From the cell containing the given text, extract its center point as [X, Y] coordinate. 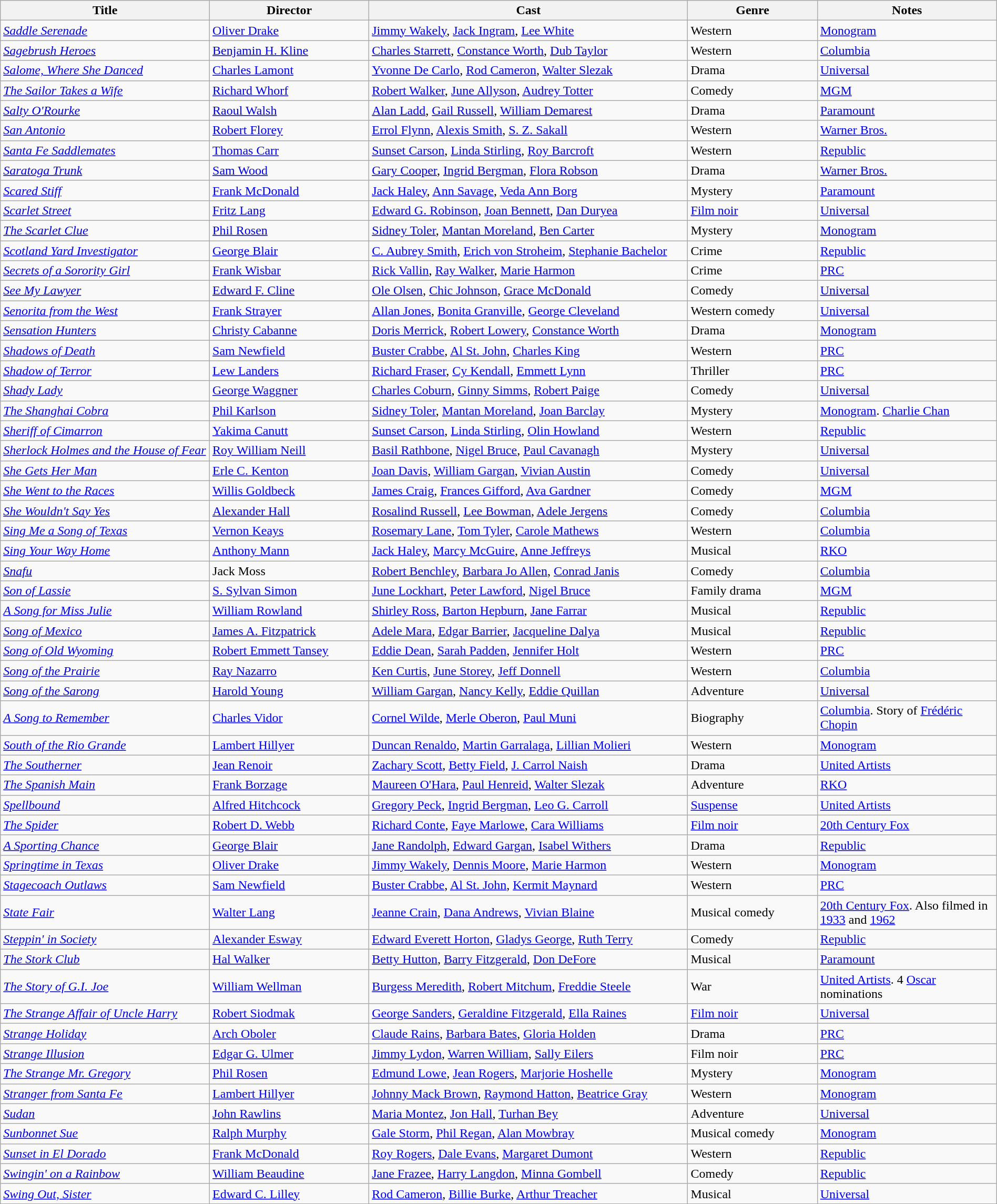
George Waggner [289, 391]
Maureen O'Hara, Paul Henreid, Walter Slezak [528, 785]
William Gargan, Nancy Kelly, Eddie Quillan [528, 691]
Son of Lassie [105, 591]
Stranger from Santa Fe [105, 1094]
James Craig, Frances Gifford, Ava Gardner [528, 491]
Columbia. Story of Frédéric Chopin [907, 718]
The Strange Mr. Gregory [105, 1074]
A Song to Remember [105, 718]
Charles Starrett, Constance Worth, Dub Taylor [528, 50]
Edmund Lowe, Jean Rogers, Marjorie Hoshelle [528, 1074]
Secrets of a Sorority Girl [105, 271]
Sidney Toler, Mantan Moreland, Joan Barclay [528, 411]
Shadows of Death [105, 351]
Gary Cooper, Ingrid Bergman, Flora Robson [528, 170]
Vernon Keays [289, 530]
Scarlet Street [105, 210]
Sunbonnet Sue [105, 1134]
Strange Holiday [105, 1034]
Walter Lang [289, 912]
Monogram. Charlie Chan [907, 411]
John Rawlins [289, 1114]
Arch Oboler [289, 1034]
Spellbound [105, 805]
Ralph Murphy [289, 1134]
Sing Me a Song of Texas [105, 530]
Rick Vallin, Ray Walker, Marie Harmon [528, 271]
Edward G. Robinson, Joan Bennett, Dan Duryea [528, 210]
Sagebrush Heroes [105, 50]
Betty Hutton, Barry Fitzgerald, Don DeFore [528, 960]
Robert Florey [289, 130]
Sidney Toler, Mantan Moreland, Ben Carter [528, 230]
Doris Merrick, Robert Lowery, Constance Worth [528, 331]
The Spanish Main [105, 785]
Edward Everett Horton, Gladys George, Ruth Terry [528, 940]
Errol Flynn, Alexis Smith, S. Z. Sakall [528, 130]
Edward F. Cline [289, 291]
Biography [752, 718]
Duncan Renaldo, Martin Garralaga, Lillian Molieri [528, 745]
Strange Illusion [105, 1054]
Fritz Lang [289, 210]
The Spider [105, 825]
The Shanghai Cobra [105, 411]
William Wellman [289, 986]
Charles Coburn, Ginny Simms, Robert Paige [528, 391]
Yakima Canutt [289, 431]
June Lockhart, Peter Lawford, Nigel Bruce [528, 591]
A Song for Miss Julie [105, 611]
Scared Stiff [105, 190]
Frank Strayer [289, 311]
Song of the Sarong [105, 691]
Jane Randolph, Edward Gargan, Isabel Withers [528, 845]
Sudan [105, 1114]
Ray Nazarro [289, 671]
Harold Young [289, 691]
Gregory Peck, Ingrid Bergman, Leo G. Carroll [528, 805]
Burgess Meredith, Robert Mitchum, Freddie Steele [528, 986]
C. Aubrey Smith, Erich von Stroheim, Stephanie Bachelor [528, 251]
Robert D. Webb [289, 825]
Director [289, 11]
Anthony Mann [289, 550]
Cast [528, 11]
Edgar G. Ulmer [289, 1054]
Maria Montez, Jon Hall, Turhan Bey [528, 1114]
Swingin' on a Rainbow [105, 1174]
The Story of G.I. Joe [105, 986]
Jack Haley, Ann Savage, Veda Ann Borg [528, 190]
Suspense [752, 805]
The Southerner [105, 765]
Robert Siodmak [289, 1014]
Zachary Scott, Betty Field, J. Carrol Naish [528, 765]
Saddle Serenade [105, 30]
Jimmy Wakely, Dennis Moore, Marie Harmon [528, 865]
Joan Davis, William Gargan, Vivian Austin [528, 471]
Snafu [105, 570]
Stagecoach Outlaws [105, 885]
San Antonio [105, 130]
Song of Mexico [105, 631]
Steppin' in Society [105, 940]
South of the Rio Grande [105, 745]
Allan Jones, Bonita Granville, George Cleveland [528, 311]
Rod Cameron, Billie Burke, Arthur Treacher [528, 1193]
Richard Fraser, Cy Kendall, Emmett Lynn [528, 371]
Claude Rains, Barbara Bates, Gloria Holden [528, 1034]
S. Sylvan Simon [289, 591]
Alfred Hitchcock [289, 805]
James A. Fitzpatrick [289, 631]
See My Lawyer [105, 291]
Alexander Hall [289, 511]
Song of Old Wyoming [105, 651]
Benjamin H. Kline [289, 50]
Gale Storm, Phil Regan, Alan Mowbray [528, 1134]
Jack Haley, Marcy McGuire, Anne Jeffreys [528, 550]
Senorita from the West [105, 311]
Ken Curtis, June Storey, Jeff Donnell [528, 671]
Jean Renoir [289, 765]
Rosemary Lane, Tom Tyler, Carole Mathews [528, 530]
Edward C. Lilley [289, 1193]
Raoul Walsh [289, 110]
Alexander Esway [289, 940]
Willis Goldbeck [289, 491]
George Sanders, Geraldine Fitzgerald, Ella Raines [528, 1014]
Basil Rathbone, Nigel Bruce, Paul Cavanagh [528, 451]
20th Century Fox. Also filmed in 1933 and 1962 [907, 912]
Ole Olsen, Chic Johnson, Grace McDonald [528, 291]
Buster Crabbe, Al St. John, Kermit Maynard [528, 885]
Jimmy Wakely, Jack Ingram, Lee White [528, 30]
Sunset Carson, Linda Stirling, Roy Barcroft [528, 150]
Charles Lamont [289, 70]
Shady Lady [105, 391]
The Scarlet Clue [105, 230]
Rosalind Russell, Lee Bowman, Adele Jergens [528, 511]
Alan Ladd, Gail Russell, William Demarest [528, 110]
Erle C. Kenton [289, 471]
Robert Emmett Tansey [289, 651]
The Sailor Takes a Wife [105, 90]
A Sporting Chance [105, 845]
Charles Vidor [289, 718]
Sensation Hunters [105, 331]
Jeanne Crain, Dana Andrews, Vivian Blaine [528, 912]
Sunset Carson, Linda Stirling, Olin Howland [528, 431]
Eddie Dean, Sarah Padden, Jennifer Holt [528, 651]
William Beaudine [289, 1174]
Salty O'Rourke [105, 110]
War [752, 986]
Sheriff of Cimarron [105, 431]
Sunset in El Dorado [105, 1154]
The Strange Affair of Uncle Harry [105, 1014]
Christy Cabanne [289, 331]
She Gets Her Man [105, 471]
Roy Rogers, Dale Evans, Margaret Dumont [528, 1154]
William Rowland [289, 611]
Jane Frazee, Harry Langdon, Minna Gombell [528, 1174]
She Wouldn't Say Yes [105, 511]
Richard Whorf [289, 90]
Song of the Prairie [105, 671]
Shadow of Terror [105, 371]
20th Century Fox [907, 825]
Jack Moss [289, 570]
Sam Wood [289, 170]
Frank Borzage [289, 785]
Richard Conte, Faye Marlowe, Cara Williams [528, 825]
Family drama [752, 591]
State Fair [105, 912]
Saratoga Trunk [105, 170]
Notes [907, 11]
Johnny Mack Brown, Raymond Hatton, Beatrice Gray [528, 1094]
Buster Crabbe, Al St. John, Charles King [528, 351]
Yvonne De Carlo, Rod Cameron, Walter Slezak [528, 70]
Adele Mara, Edgar Barrier, Jacqueline Dalya [528, 631]
Frank Wisbar [289, 271]
Thomas Carr [289, 150]
Robert Benchley, Barbara Jo Allen, Conrad Janis [528, 570]
The Stork Club [105, 960]
She Went to the Races [105, 491]
Western comedy [752, 311]
Phil Karlson [289, 411]
Swing Out, Sister [105, 1193]
Shirley Ross, Barton Hepburn, Jane Farrar [528, 611]
Scotland Yard Investigator [105, 251]
Genre [752, 11]
United Artists. 4 Oscar nominations [907, 986]
Salome, Where She Danced [105, 70]
Thriller [752, 371]
Robert Walker, June Allyson, Audrey Totter [528, 90]
Cornel Wilde, Merle Oberon, Paul Muni [528, 718]
Title [105, 11]
Jimmy Lydon, Warren William, Sally Eilers [528, 1054]
Lew Landers [289, 371]
Sherlock Holmes and the House of Fear [105, 451]
Hal Walker [289, 960]
Roy William Neill [289, 451]
Springtime in Texas [105, 865]
Santa Fe Saddlemates [105, 150]
Sing Your Way Home [105, 550]
